Find where the given text appears and provide that cell's center as [x, y] coordinate. 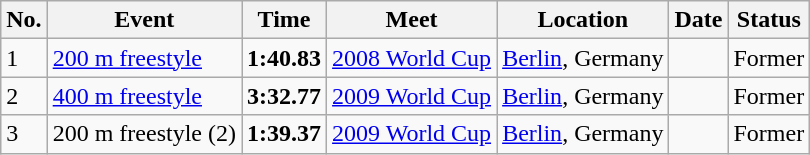
Meet [412, 20]
2008 World Cup [412, 58]
1:39.37 [284, 134]
Date [698, 20]
400 m freestyle [144, 96]
2 [24, 96]
Time [284, 20]
1 [24, 58]
Event [144, 20]
No. [24, 20]
200 m freestyle (2) [144, 134]
3:32.77 [284, 96]
200 m freestyle [144, 58]
1:40.83 [284, 58]
3 [24, 134]
Status [769, 20]
Location [583, 20]
